For the text-containing cell, return its midpoint in (x, y) coordinate format. 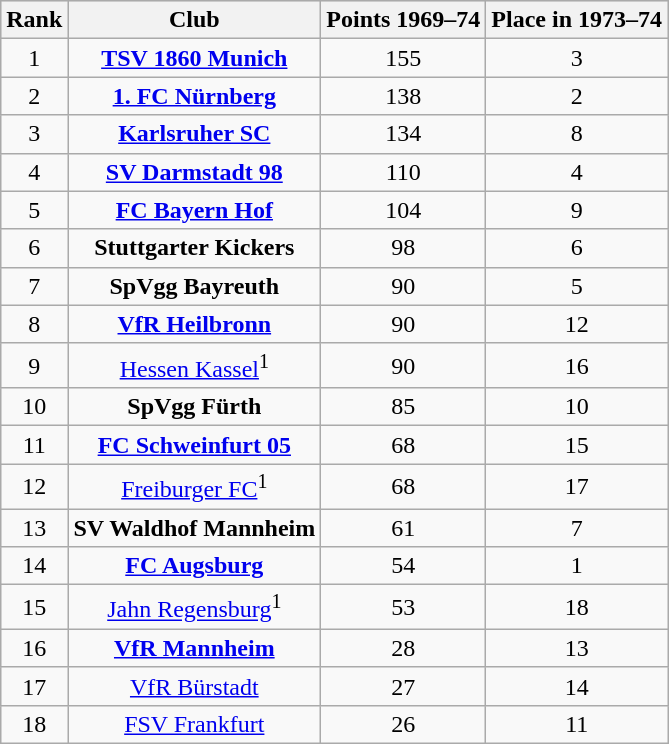
FC Augsburg (194, 566)
138 (404, 96)
SpVgg Bayreuth (194, 286)
VfR Mannheim (194, 648)
110 (404, 172)
SV Waldhof Mannheim (194, 528)
26 (404, 724)
54 (404, 566)
28 (404, 648)
53 (404, 608)
Jahn Regensburg1 (194, 608)
Stuttgarter Kickers (194, 248)
1. FC Nürnberg (194, 96)
FC Schweinfurt 05 (194, 445)
Rank (34, 20)
Karlsruher SC (194, 134)
TSV 1860 Munich (194, 58)
98 (404, 248)
SpVgg Fürth (194, 407)
104 (404, 210)
134 (404, 134)
61 (404, 528)
Freiburger FC1 (194, 486)
VfR Bürstadt (194, 686)
Club (194, 20)
FC Bayern Hof (194, 210)
27 (404, 686)
Hessen Kassel1 (194, 366)
85 (404, 407)
SV Darmstadt 98 (194, 172)
Place in 1973–74 (577, 20)
Points 1969–74 (404, 20)
VfR Heilbronn (194, 324)
FSV Frankfurt (194, 724)
155 (404, 58)
